Find where the given text appears and provide that cell's center as (X, Y) coordinate. 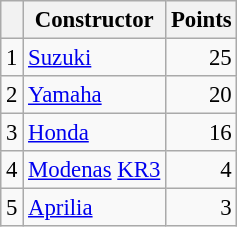
1 (12, 58)
25 (202, 58)
Suzuki (94, 58)
2 (12, 95)
5 (12, 208)
Points (202, 20)
Constructor (94, 20)
Honda (94, 133)
Aprilia (94, 208)
Yamaha (94, 95)
Modenas KR3 (94, 170)
20 (202, 95)
16 (202, 133)
